Pinpoint the cell where the given text exists, returning its (X, Y) midpoint coordinate. 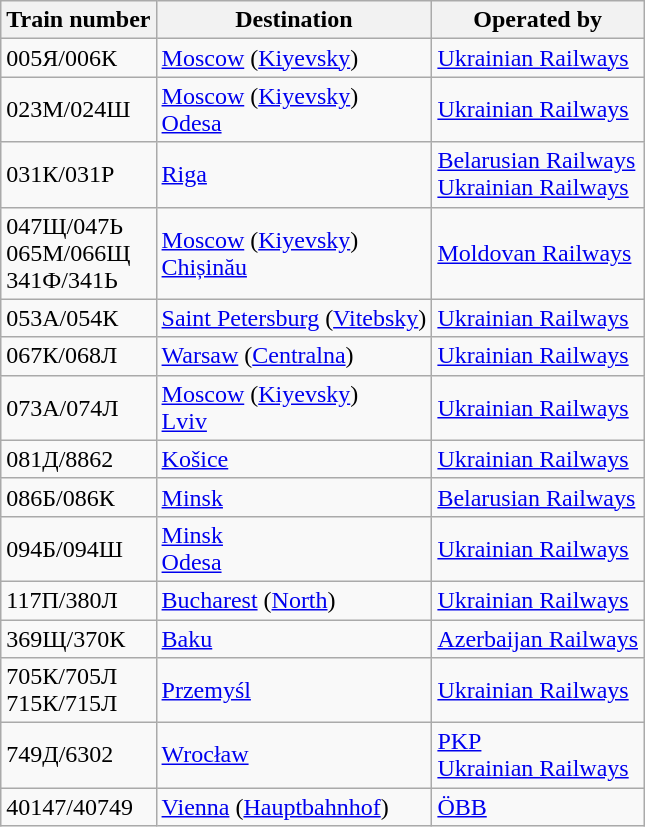
073А/074Л (78, 408)
Baku (294, 639)
Moscow (Kiyevsky) Lviv (294, 408)
Warsaw (Centralna) (294, 356)
023М/024Ш (78, 110)
Riga (294, 174)
Wrocław (294, 756)
Belarusian Railways Ukrainian Railways (538, 174)
Bucharest (North) (294, 600)
Train number (78, 20)
086Б/086К (78, 497)
Minsk Odesa (294, 548)
Belarusian Railways (538, 497)
ÖBB (538, 807)
Minsk (294, 497)
067К/068Л (78, 356)
005Я/006К (78, 58)
081Д/8862 (78, 459)
Operated by (538, 20)
031К/031Р (78, 174)
117П/380Л (78, 600)
053А/054К (78, 318)
Destination (294, 20)
Moscow (Kiyevsky) Odesa (294, 110)
Saint Petersburg (Vitebsky) (294, 318)
Azerbaijan Railways (538, 639)
40147/40749 (78, 807)
705К/705Л715К/715Л (78, 690)
Przemyśl (294, 690)
Moscow (Kiyevsky) (294, 58)
PKP Ukrainian Railways (538, 756)
749Д/6302 (78, 756)
Košice (294, 459)
Moscow (Kiyevsky) Chișinău (294, 253)
047Щ/047Ь065М/066Щ341Ф/341Ь (78, 253)
Moldovan Railways (538, 253)
094Б/094Ш (78, 548)
369Щ/370К (78, 639)
Vienna (Hauptbahnhof) (294, 807)
